Extract the (X, Y) coordinate from the center of the cell holding the provided text.  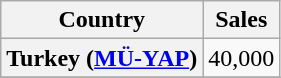
Turkey (MÜ-YAP) (102, 58)
Country (102, 20)
Sales (242, 20)
40,000 (242, 58)
